Identify which cell holds the provided text, then report its (x, y) central coordinate. 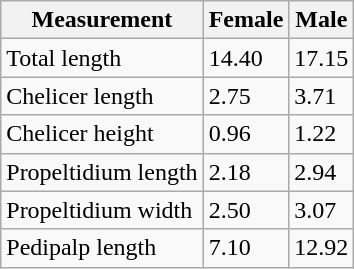
0.96 (246, 134)
2.75 (246, 96)
3.07 (322, 210)
14.40 (246, 58)
Chelicer height (102, 134)
12.92 (322, 248)
1.22 (322, 134)
2.94 (322, 172)
Propeltidium width (102, 210)
2.18 (246, 172)
2.50 (246, 210)
Chelicer length (102, 96)
Pedipalp length (102, 248)
7.10 (246, 248)
17.15 (322, 58)
Male (322, 20)
Propeltidium length (102, 172)
3.71 (322, 96)
Measurement (102, 20)
Female (246, 20)
Total length (102, 58)
